Return the [x, y] coordinate for the center point of the cell that contains the specified text.  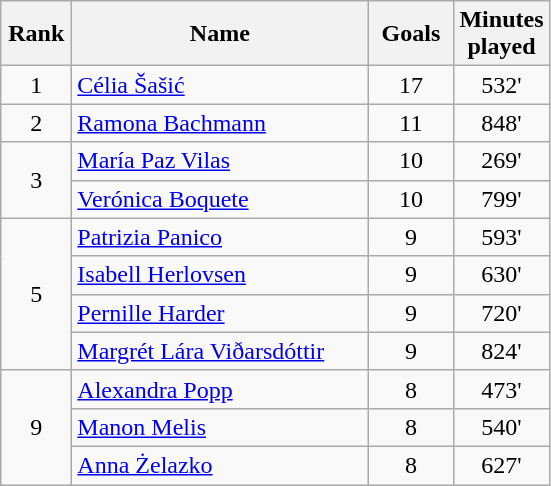
17 [411, 85]
593' [502, 237]
Anna Żelazko [220, 465]
Manon Melis [220, 427]
Name [220, 34]
3 [36, 180]
Alexandra Popp [220, 389]
824' [502, 351]
5 [36, 294]
Célia Šašić [220, 85]
2 [36, 123]
627' [502, 465]
269' [502, 161]
848' [502, 123]
540' [502, 427]
Minutes played [502, 34]
1 [36, 85]
630' [502, 275]
Goals [411, 34]
Ramona Bachmann [220, 123]
Patrizia Panico [220, 237]
Isabell Herlovsen [220, 275]
532' [502, 85]
Verónica Boquete [220, 199]
799' [502, 199]
720' [502, 313]
Pernille Harder [220, 313]
473' [502, 389]
María Paz Vilas [220, 161]
Margrét Lára Viðarsdóttir [220, 351]
11 [411, 123]
Rank [36, 34]
